Return the [x, y] coordinate for the center point of the cell that contains the specified text.  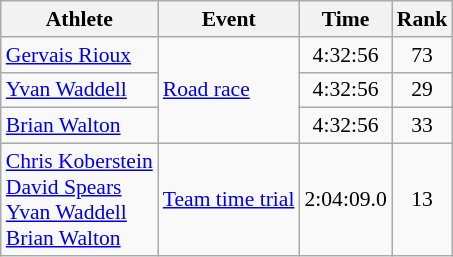
Athlete [80, 19]
Brian Walton [80, 126]
Road race [229, 90]
Rank [422, 19]
Chris KobersteinDavid SpearsYvan WaddellBrian Walton [80, 200]
Time [345, 19]
2:04:09.0 [345, 200]
33 [422, 126]
Event [229, 19]
13 [422, 200]
Yvan Waddell [80, 90]
29 [422, 90]
Gervais Rioux [80, 55]
Team time trial [229, 200]
73 [422, 55]
